From the cell containing the given text, extract its center point as (x, y) coordinate. 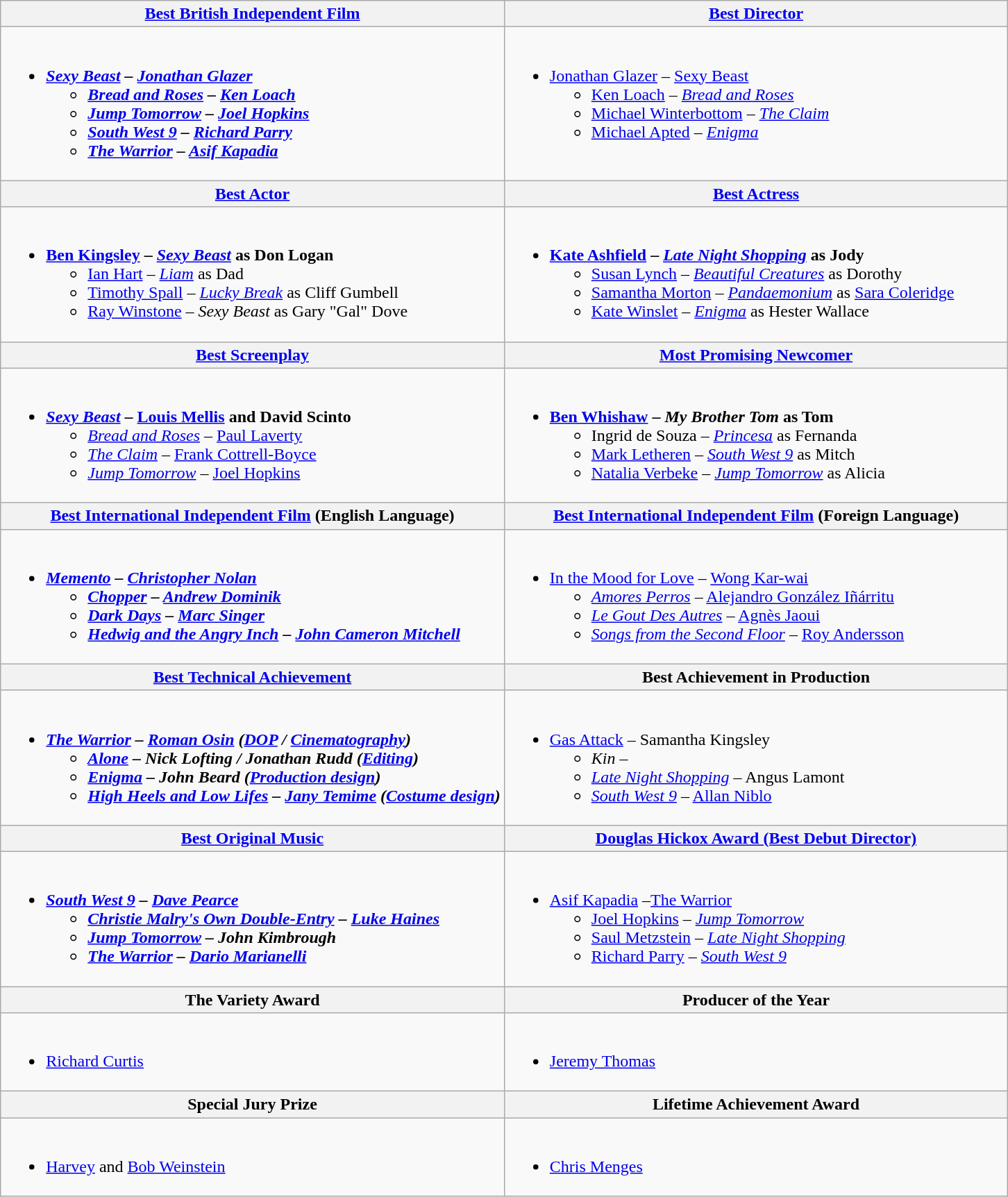
Jonathan Glazer – Sexy BeastKen Loach – Bread and RosesMichael Winterbottom – The ClaimMichael Apted – Enigma (756, 104)
Lifetime Achievement Award (756, 1105)
Sexy Beast – Louis Mellis and David ScintoBread and Roses – Paul LavertyThe Claim – Frank Cottrell-BoyceJump Tomorrow – Joel Hopkins (253, 435)
Special Jury Prize (253, 1105)
Best Director (756, 14)
Best Screenplay (253, 355)
Best Achievement in Production (756, 677)
Jeremy Thomas (756, 1053)
Best International Independent Film (English Language) (253, 516)
The Variety Award (253, 999)
Best International Independent Film (Foreign Language) (756, 516)
Memento – Christopher NolanChopper – Andrew DominikDark Days – Marc SingerHedwig and the Angry Inch – John Cameron Mitchell (253, 596)
Producer of the Year (756, 999)
Sexy Beast – Jonathan GlazerBread and Roses – Ken LoachJump Tomorrow – Joel HopkinsSouth West 9 – Richard ParryThe Warrior – Asif Kapadia (253, 104)
Harvey and Bob Weinstein (253, 1157)
Gas Attack – Samantha KingsleyKin –Late Night Shopping – Angus LamontSouth West 9 – Allan Niblo (756, 757)
Chris Menges (756, 1157)
Best Actress (756, 194)
Most Promising Newcomer (756, 355)
Best Technical Achievement (253, 677)
Richard Curtis (253, 1053)
Douglas Hickox Award (Best Debut Director) (756, 838)
Best Original Music (253, 838)
South West 9 – Dave PearceChristie Malry's Own Double-Entry – Luke HainesJump Tomorrow – John KimbroughThe Warrior – Dario Marianelli (253, 919)
Ben Kingsley – Sexy Beast as Don LoganIan Hart – Liam as DadTimothy Spall – Lucky Break as Cliff GumbellRay Winstone – Sexy Beast as Gary "Gal" Dove (253, 274)
Best Actor (253, 194)
Asif Kapadia –The WarriorJoel Hopkins – Jump TomorrowSaul Metzstein – Late Night ShoppingRichard Parry – South West 9 (756, 919)
Best British Independent Film (253, 14)
